Search for the cell housing the specified text and yield its (x, y) center coordinate. 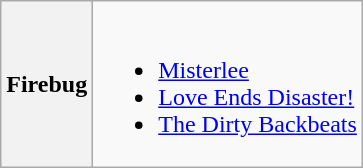
MisterleeLove Ends Disaster!The Dirty Backbeats (228, 84)
Firebug (47, 84)
